Pinpoint the cell where the given text exists, returning its [X, Y] midpoint coordinate. 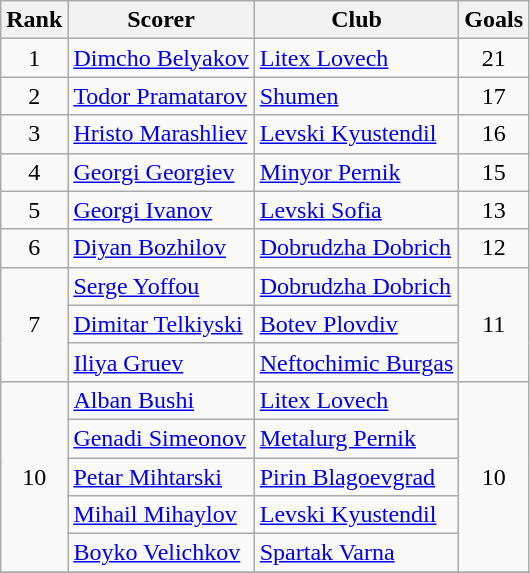
Levski Sofia [356, 210]
6 [34, 248]
Boyko Velichkov [161, 553]
Alban Bushi [161, 400]
Scorer [161, 20]
Hristo Marashliev [161, 134]
Todor Pramatarov [161, 96]
Club [356, 20]
Iliya Gruev [161, 362]
2 [34, 96]
7 [34, 324]
Botev Plovdiv [356, 324]
Shumen [356, 96]
11 [494, 324]
Goals [494, 20]
Mihail Mihaylov [161, 515]
Neftochimic Burgas [356, 362]
Dimcho Belyakov [161, 58]
Petar Mihtarski [161, 477]
Genadi Simeonov [161, 438]
Spartak Varna [356, 553]
1 [34, 58]
Rank [34, 20]
Diyan Bozhilov [161, 248]
Metalurg Pernik [356, 438]
Serge Yoffou [161, 286]
16 [494, 134]
17 [494, 96]
Minyor Pernik [356, 172]
Georgi Georgiev [161, 172]
5 [34, 210]
Georgi Ivanov [161, 210]
4 [34, 172]
15 [494, 172]
21 [494, 58]
12 [494, 248]
Dimitar Telkiyski [161, 324]
13 [494, 210]
Pirin Blagoevgrad [356, 477]
3 [34, 134]
